From the cell containing the given text, extract its center point as (x, y) coordinate. 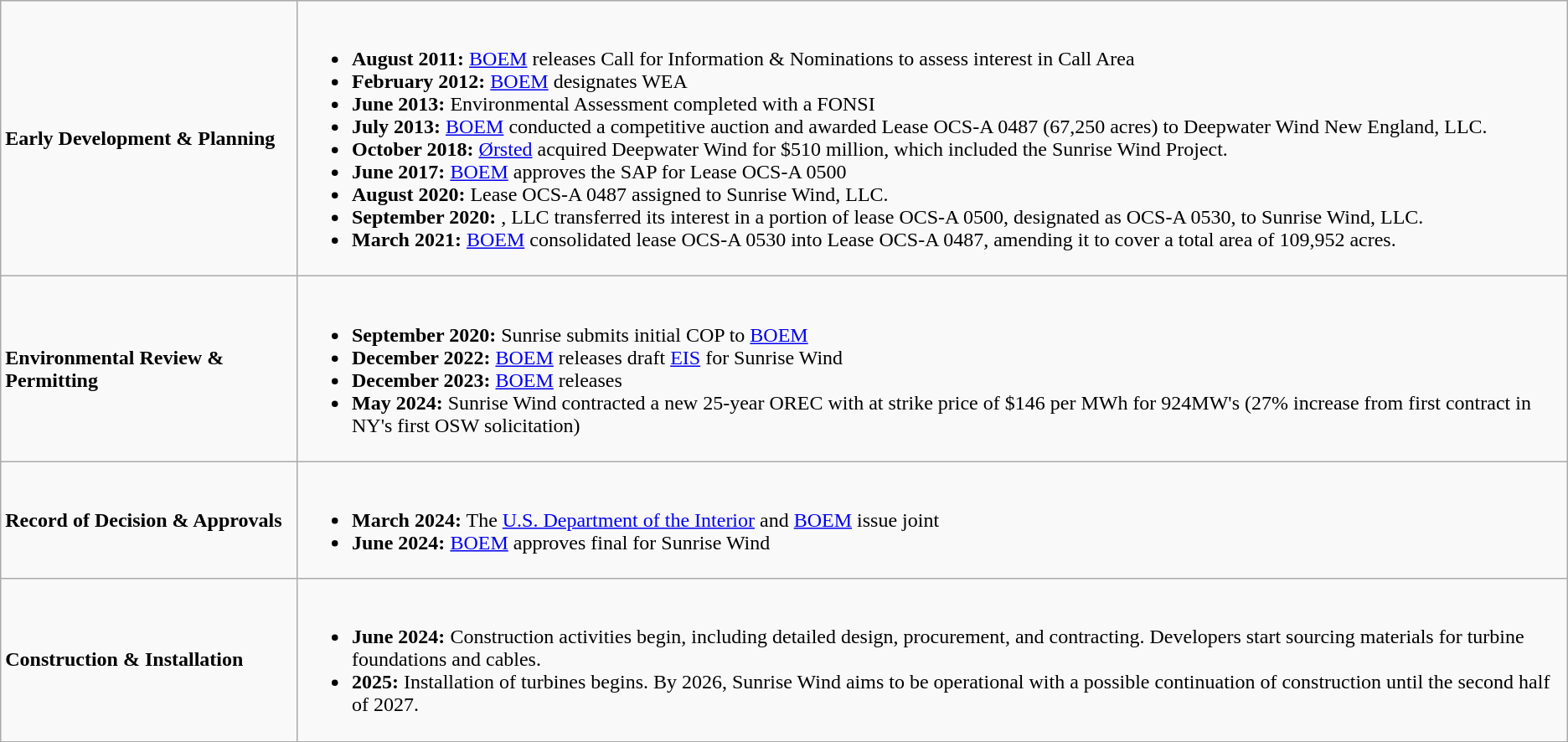
Construction & Installation (149, 660)
Environmental Review & Permitting (149, 368)
Record of Decision & Approvals (149, 520)
Early Development & Planning (149, 139)
March 2024: The U.S. Department of the Interior and BOEM issue joint June 2024: BOEM approves final for Sunrise Wind (931, 520)
